Extract the (X, Y) coordinate from the center of the cell holding the provided text.  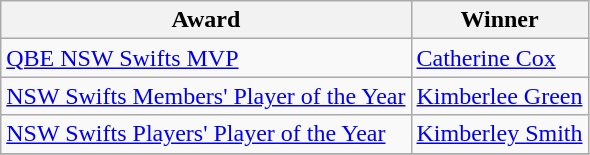
QBE NSW Swifts MVP (206, 58)
Award (206, 20)
NSW Swifts Players' Player of the Year (206, 134)
Kimberlee Green (500, 96)
Catherine Cox (500, 58)
Kimberley Smith (500, 134)
Winner (500, 20)
NSW Swifts Members' Player of the Year (206, 96)
